Determine the [x, y] coordinate at the center of the cell enclosing the given text.  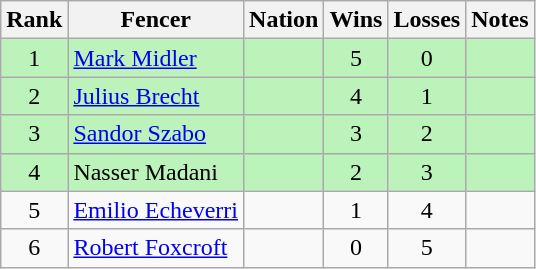
Notes [500, 20]
Rank [34, 20]
Nasser Madani [156, 172]
6 [34, 248]
Wins [356, 20]
Julius Brecht [156, 96]
Sandor Szabo [156, 134]
Emilio Echeverri [156, 210]
Robert Foxcroft [156, 248]
Mark Midler [156, 58]
Fencer [156, 20]
Nation [284, 20]
Losses [427, 20]
